Provide the [x, y] coordinate of the cell's center where the given text is located.  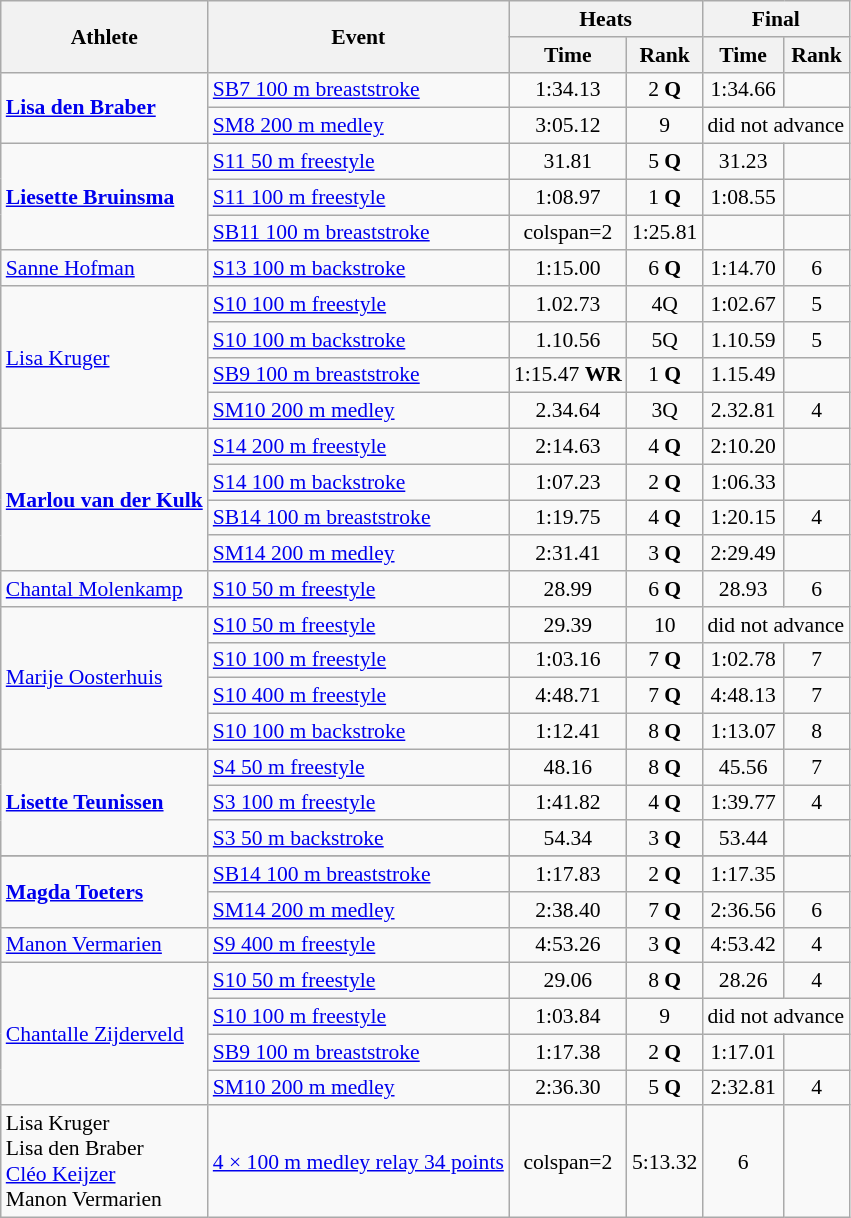
Chantal Molenkamp [104, 589]
1:15.47 WR [568, 375]
1.10.56 [568, 340]
1:25.81 [664, 233]
4 × 100 m medley relay 34 points [358, 1162]
10 [664, 625]
Lisa Kruger Lisa den Braber Cléo Keijzer Manon Vermarien [104, 1162]
53.44 [742, 839]
Marlou van der Kulk [104, 500]
2:36.56 [742, 910]
54.34 [568, 839]
S13 100 m backstroke [358, 269]
2.32.81 [742, 411]
1.15.49 [742, 375]
2:29.49 [742, 554]
2:38.40 [568, 910]
28.93 [742, 589]
48.16 [568, 767]
Sanne Hofman [104, 269]
29.06 [568, 981]
1:07.23 [568, 482]
1:08.97 [568, 197]
1:02.67 [742, 304]
Manon Vermarien [104, 945]
45.56 [742, 767]
2:36.30 [568, 1088]
Athlete [104, 36]
Liesette Bruinsma [104, 198]
2:32.81 [742, 1088]
4Q [664, 304]
1:20.15 [742, 518]
4:53.26 [568, 945]
1:02.78 [742, 660]
S10 400 m freestyle [358, 696]
1:14.70 [742, 269]
S3 50 m backstroke [358, 839]
1:03.84 [568, 1017]
1:12.41 [568, 732]
2:10.20 [742, 447]
8 [816, 732]
Heats [606, 19]
S11 100 m freestyle [358, 197]
1:13.07 [742, 732]
Event [358, 36]
SB7 100 m breaststroke [358, 90]
28.26 [742, 981]
2:14.63 [568, 447]
S11 50 m freestyle [358, 162]
5:13.32 [664, 1162]
1:17.83 [568, 874]
1:34.66 [742, 90]
Marije Oosterhuis [104, 678]
Chantalle Zijderveld [104, 1034]
1:08.55 [742, 197]
1:17.35 [742, 874]
S14 200 m freestyle [358, 447]
1:17.38 [568, 1052]
1:19.75 [568, 518]
1:03.16 [568, 660]
5Q [664, 340]
4:53.42 [742, 945]
Lisette Teunissen [104, 802]
S3 100 m freestyle [358, 803]
3:05.12 [568, 126]
31.23 [742, 162]
S4 50 m freestyle [358, 767]
SM8 200 m medley [358, 126]
1:15.00 [568, 269]
1.02.73 [568, 304]
Final [776, 19]
1:06.33 [742, 482]
2:31.41 [568, 554]
1:17.01 [742, 1052]
1:34.13 [568, 90]
4:48.13 [742, 696]
31.81 [568, 162]
S9 400 m freestyle [358, 945]
Lisa Kruger [104, 357]
4:48.71 [568, 696]
2.34.64 [568, 411]
29.39 [568, 625]
28.99 [568, 589]
1.10.59 [742, 340]
1:39.77 [742, 803]
1:41.82 [568, 803]
SB11 100 m breaststroke [358, 233]
Lisa den Braber [104, 108]
Magda Toeters [104, 892]
S14 100 m backstroke [358, 482]
3Q [664, 411]
